Detect which cell encompasses the target text, then output its (x, y) center coordinate. 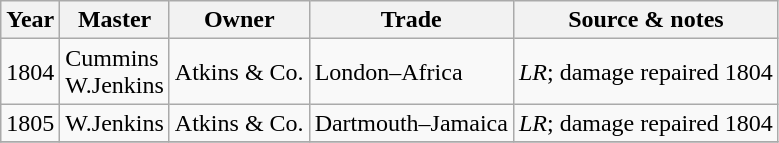
1805 (30, 123)
Trade (411, 20)
W.Jenkins (115, 123)
Source & notes (646, 20)
Year (30, 20)
London–Africa (411, 72)
1804 (30, 72)
Owner (239, 20)
CumminsW.Jenkins (115, 72)
Master (115, 20)
Dartmouth–Jamaica (411, 123)
